Find where the given text appears and provide that cell's center as [X, Y] coordinate. 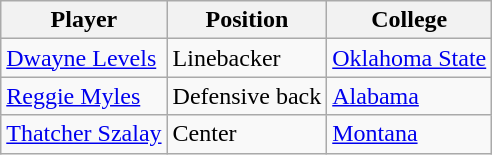
Center [247, 134]
Oklahoma State [410, 58]
Montana [410, 134]
Player [84, 20]
Reggie Myles [84, 96]
Linebacker [247, 58]
Alabama [410, 96]
College [410, 20]
Position [247, 20]
Defensive back [247, 96]
Thatcher Szalay [84, 134]
Dwayne Levels [84, 58]
